Pinpoint the cell where the given text exists, returning its (x, y) midpoint coordinate. 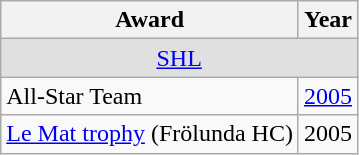
Year (328, 20)
Award (150, 20)
Le Mat trophy (Frölunda HC) (150, 134)
SHL (180, 58)
All-Star Team (150, 96)
